Determine the [x, y] coordinate at the center of the cell enclosing the given text.  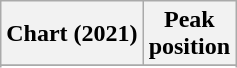
Peakposition [189, 34]
Chart (2021) [72, 34]
